Detect which cell encompasses the target text, then output its [X, Y] center coordinate. 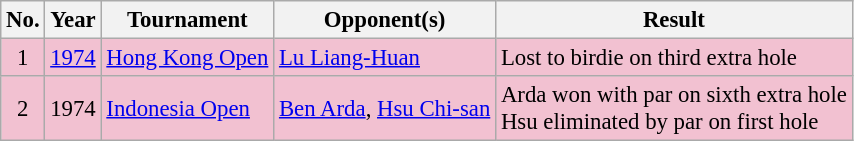
2 [23, 108]
No. [23, 20]
Year [73, 20]
Lu Liang-Huan [385, 58]
Tournament [188, 20]
Indonesia Open [188, 108]
Arda won with par on sixth extra holeHsu eliminated by par on first hole [674, 108]
Ben Arda, Hsu Chi-san [385, 108]
Lost to birdie on third extra hole [674, 58]
Result [674, 20]
1 [23, 58]
Opponent(s) [385, 20]
Hong Kong Open [188, 58]
